Pinpoint the cell where the given text exists, returning its (x, y) midpoint coordinate. 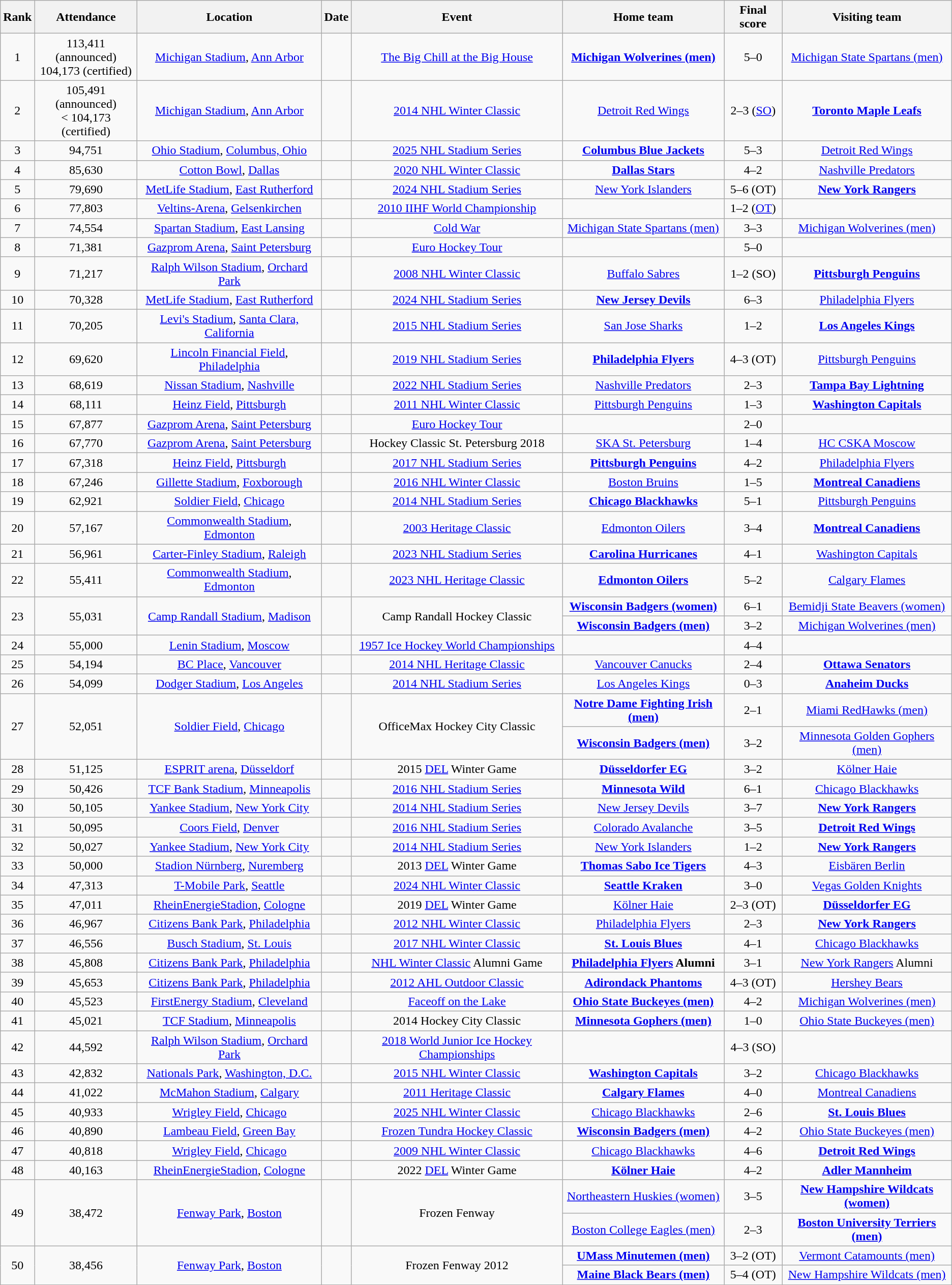
55,031 (86, 616)
50 (17, 1265)
2011 NHL Winter Classic (457, 405)
67,770 (86, 443)
55,411 (86, 580)
Ohio Stadium, Columbus, Ohio (229, 151)
Veltins-Arena, Gelsenkirchen (229, 208)
54,099 (86, 683)
77,803 (86, 208)
2023 NHL Heritage Classic (457, 580)
HC CSKA Moscow (867, 443)
2024 NHL Winter Classic (457, 885)
Boston College Eagles (men) (643, 1230)
38 (17, 963)
Coors Field, Denver (229, 827)
67,246 (86, 482)
Carolina Hurricanes (643, 554)
2012 AHL Outdoor Classic (457, 982)
36 (17, 924)
4–6 (753, 1151)
51,125 (86, 769)
47,313 (86, 885)
35 (17, 905)
UMass Minutemen (men) (643, 1256)
Maine Black Bears (men) (643, 1275)
15 (17, 424)
2–1 (753, 710)
71,381 (86, 247)
16 (17, 443)
San Jose Sharks (643, 325)
2018 World Junior Ice Hockey Championships (457, 1047)
10 (17, 300)
1957 Ice Hockey World Championships (457, 645)
The Big Chill at the Big House (457, 57)
3–2 (OT) (753, 1256)
Levi's Stadium, Santa Clara, California (229, 325)
113,411 (announced)104,173 (certified) (86, 57)
1 (17, 57)
6–3 (753, 300)
4–3 (753, 866)
McMahon Stadium, Calgary (229, 1093)
79,690 (86, 189)
40,933 (86, 1112)
3–3 (753, 228)
9 (17, 274)
45 (17, 1112)
Visiting team (867, 17)
Camp Randall Hockey Classic (457, 616)
2010 IIHF World Championship (457, 208)
41 (17, 1021)
New York Rangers Alumni (867, 963)
5–4 (OT) (753, 1275)
50,000 (86, 866)
45,808 (86, 963)
Adirondack Phantoms (643, 982)
18 (17, 482)
2003 Heritage Classic (457, 528)
3–7 (753, 808)
OfficeMax Hockey City Classic (457, 727)
Vegas Golden Knights (867, 885)
Dodger Stadium, Los Angeles (229, 683)
22 (17, 580)
2019 DEL Winter Game (457, 905)
49 (17, 1213)
39 (17, 982)
2009 NHL Winter Classic (457, 1151)
57,167 (86, 528)
44,592 (86, 1047)
44 (17, 1093)
FirstEnergy Stadium, Cleveland (229, 1001)
Frozen Fenway 2012 (457, 1265)
Cold War (457, 228)
Minnesota Wild (643, 789)
Lenin Stadium, Moscow (229, 645)
2–0 (753, 424)
41,022 (86, 1093)
Buffalo Sabres (643, 274)
Colorado Avalanche (643, 827)
Vermont Catamounts (men) (867, 1256)
13 (17, 385)
2–6 (753, 1112)
Gillette Stadium, Foxborough (229, 482)
Minnesota Golden Gophers (men) (867, 743)
Date (337, 17)
2017 NHL Stadium Series (457, 463)
40,818 (86, 1151)
55,000 (86, 645)
1–2 (SO) (753, 274)
46,967 (86, 924)
67,318 (86, 463)
New Hampshire Wildcats (women) (867, 1196)
37 (17, 943)
Frozen Tundra Hockey Classic (457, 1131)
2 (17, 111)
Carter-Finley Stadium, Raleigh (229, 554)
2025 NHL Stadium Series (457, 151)
2017 NHL Winter Classic (457, 943)
BC Place, Vancouver (229, 664)
NHL Winter Classic Alumni Game (457, 963)
71,217 (86, 274)
69,620 (86, 359)
5–1 (753, 501)
Attendance (86, 17)
105,491 (announced) < 104,173 (certified) (86, 111)
2–4 (753, 664)
11 (17, 325)
14 (17, 405)
50,426 (86, 789)
Ottawa Senators (867, 664)
Tampa Bay Lightning (867, 385)
3–1 (753, 963)
19 (17, 501)
68,111 (86, 405)
Toronto Maple Leafs (867, 111)
43 (17, 1073)
3–4 (753, 528)
Adler Mannheim (867, 1170)
46,556 (86, 943)
45,021 (86, 1021)
2014 Hockey City Classic (457, 1021)
Location (229, 17)
2015 NHL Winter Classic (457, 1073)
Dallas Stars (643, 170)
5–3 (753, 151)
21 (17, 554)
2025 NHL Winter Classic (457, 1112)
Northeastern Huskies (women) (643, 1196)
Columbus Blue Jackets (643, 151)
2013 DEL Winter Game (457, 866)
Event (457, 17)
Home team (643, 17)
52,051 (86, 727)
Lincoln Financial Field, Philadelphia (229, 359)
45,653 (86, 982)
1–2 (OT) (753, 208)
40,890 (86, 1131)
2011 Heritage Classic (457, 1093)
New Hampshire Wildcats (men) (867, 1275)
Eisbären Berlin (867, 866)
Anaheim Ducks (867, 683)
Vancouver Canucks (643, 664)
Philadelphia Flyers Alumni (643, 963)
ESPRIT arena, Düsseldorf (229, 769)
2014 NHL Winter Classic (457, 111)
2020 NHL Winter Classic (457, 170)
0–3 (753, 683)
Thomas Sabo Ice Tigers (643, 866)
Spartan Stadium, East Lansing (229, 228)
Boston Bruins (643, 482)
2015 DEL Winter Game (457, 769)
1–3 (753, 405)
70,328 (86, 300)
48 (17, 1170)
62,921 (86, 501)
TCF Stadium, Minneapolis (229, 1021)
46 (17, 1131)
23 (17, 616)
38,456 (86, 1265)
7 (17, 228)
2023 NHL Stadium Series (457, 554)
54,194 (86, 664)
2–3 (SO) (753, 111)
50,105 (86, 808)
Miami RedHawks (men) (867, 710)
Bemidji State Beavers (women) (867, 606)
1–5 (753, 482)
Camp Randall Stadium, Madison (229, 616)
94,751 (86, 151)
25 (17, 664)
28 (17, 769)
47,011 (86, 905)
29 (17, 789)
12 (17, 359)
74,554 (86, 228)
Lambeau Field, Green Bay (229, 1131)
Seattle Kraken (643, 885)
42 (17, 1047)
2014 NHL Heritage Classic (457, 664)
3 (17, 151)
Frozen Fenway (457, 1213)
32 (17, 847)
Hockey Classic St. Petersburg 2018 (457, 443)
68,619 (86, 385)
Final score (753, 17)
8 (17, 247)
Wisconsin Badgers (women) (643, 606)
40 (17, 1001)
4–4 (753, 645)
31 (17, 827)
4 (17, 170)
47 (17, 1151)
45,523 (86, 1001)
50,095 (86, 827)
6 (17, 208)
50,027 (86, 847)
40,163 (86, 1170)
4–3 (SO) (753, 1047)
33 (17, 866)
42,832 (86, 1073)
2008 NHL Winter Classic (457, 274)
27 (17, 727)
24 (17, 645)
Minnesota Gophers (men) (643, 1021)
5–2 (753, 580)
TCF Bank Stadium, Minneapolis (229, 789)
Nationals Park, Washington, D.C. (229, 1073)
2022 NHL Stadium Series (457, 385)
1–4 (753, 443)
17 (17, 463)
2015 NHL Stadium Series (457, 325)
26 (17, 683)
2019 NHL Stadium Series (457, 359)
Notre Dame Fighting Irish (men) (643, 710)
30 (17, 808)
Hershey Bears (867, 982)
Busch Stadium, St. Louis (229, 943)
Rank (17, 17)
70,205 (86, 325)
38,472 (86, 1213)
4–0 (753, 1093)
5–6 (OT) (753, 189)
2022 DEL Winter Game (457, 1170)
3–0 (753, 885)
Faceoff on the Lake (457, 1001)
56,961 (86, 554)
2–3 (OT) (753, 905)
Stadion Nürnberg, Nuremberg (229, 866)
67,877 (86, 424)
Nissan Stadium, Nashville (229, 385)
20 (17, 528)
Boston University Terriers (men) (867, 1230)
2012 NHL Winter Classic (457, 924)
1–0 (753, 1021)
5 (17, 189)
T-Mobile Park, Seattle (229, 885)
34 (17, 885)
Cotton Bowl, Dallas (229, 170)
2016 NHL Winter Classic (457, 482)
SKA St. Petersburg (643, 443)
85,630 (86, 170)
